Determine the (x, y) coordinate at the center of the cell enclosing the given text.  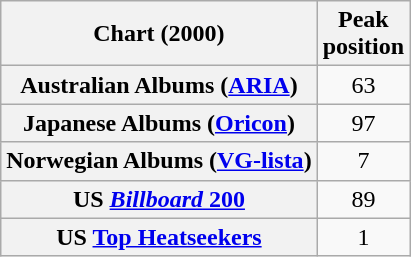
US Billboard 200 (159, 199)
Chart (2000) (159, 34)
97 (363, 123)
63 (363, 85)
7 (363, 161)
US Top Heatseekers (159, 237)
Peakposition (363, 34)
89 (363, 199)
Australian Albums (ARIA) (159, 85)
Norwegian Albums (VG-lista) (159, 161)
Japanese Albums (Oricon) (159, 123)
1 (363, 237)
